Capture the cell that displays the provided text and extract its [X, Y] central coordinate. 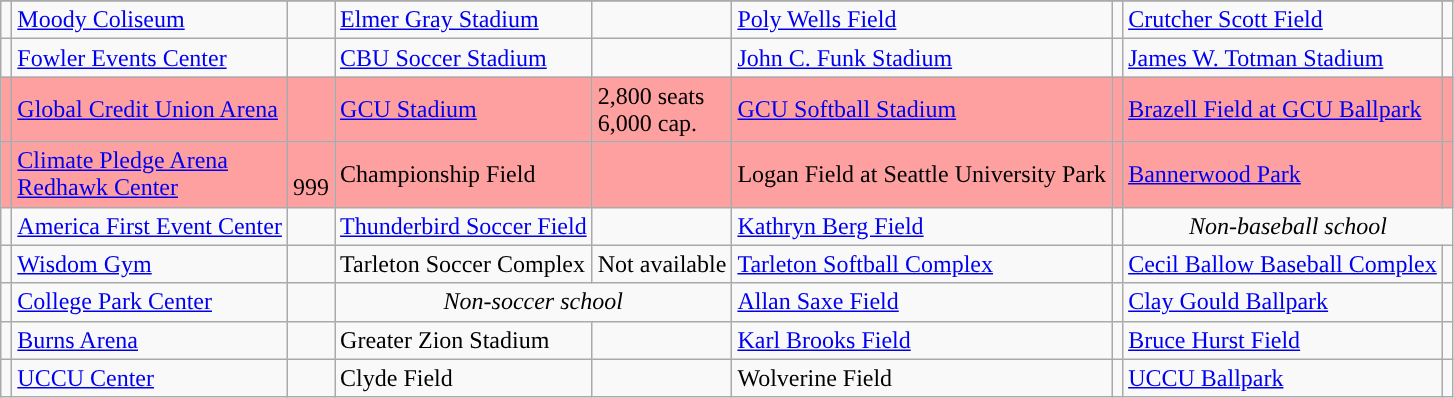
999 [310, 174]
Non-soccer school [534, 302]
Bannerwood Park [1283, 174]
2,800 seats6,000 cap. [662, 110]
Clyde Field [464, 378]
John C. Funk Stadium [922, 58]
Bruce Hurst Field [1283, 340]
Kathryn Berg Field [922, 226]
Tarleton Soccer Complex [464, 264]
Wolverine Field [922, 378]
Moody Coliseum [150, 20]
Tarleton Softball Complex [922, 264]
Logan Field at Seattle University Park [922, 174]
Clay Gould Ballpark [1283, 302]
Brazell Field at GCU Ballpark [1283, 110]
Climate Pledge ArenaRedhawk Center [150, 174]
Fowler Events Center [150, 58]
Not available [662, 264]
America First Event Center [150, 226]
Allan Saxe Field [922, 302]
Burns Arena [150, 340]
Thunderbird Soccer Field [464, 226]
Greater Zion Stadium [464, 340]
Championship Field [464, 174]
James W. Totman Stadium [1283, 58]
Cecil Ballow Baseball Complex [1283, 264]
GCU Softball Stadium [922, 110]
Global Credit Union Arena [150, 110]
Poly Wells Field [922, 20]
Karl Brooks Field [922, 340]
Elmer Gray Stadium [464, 20]
College Park Center [150, 302]
GCU Stadium [464, 110]
Crutcher Scott Field [1283, 20]
UCCU Center [150, 378]
Non-baseball school [1288, 226]
UCCU Ballpark [1283, 378]
Wisdom Gym [150, 264]
CBU Soccer Stadium [464, 58]
